Pinpoint the cell where the given text exists, returning its [x, y] midpoint coordinate. 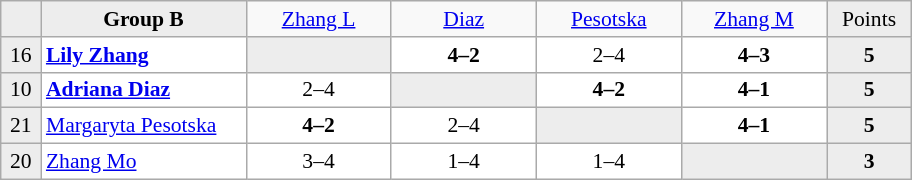
Margaryta Pesotska [144, 126]
16 [21, 55]
Adriana Diaz [144, 90]
Zhang M [754, 19]
21 [21, 126]
20 [21, 162]
Pesotska [608, 19]
10 [21, 90]
Zhang Mo [144, 162]
3 [868, 162]
Points [868, 19]
Lily Zhang [144, 55]
Group B [144, 19]
4–3 [754, 55]
Zhang L [318, 19]
Diaz [464, 19]
3–4 [318, 162]
